Return (x, y) of the center of cell containing provided text 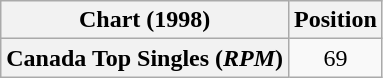
Canada Top Singles (RPM) (145, 58)
Position (336, 20)
69 (336, 58)
Chart (1998) (145, 20)
